Find where the given text appears and provide that cell's center as (x, y) coordinate. 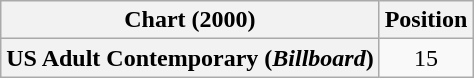
Chart (2000) (190, 20)
US Adult Contemporary (Billboard) (190, 58)
Position (426, 20)
15 (426, 58)
